From the cell containing the given text, extract its center point as (X, Y) coordinate. 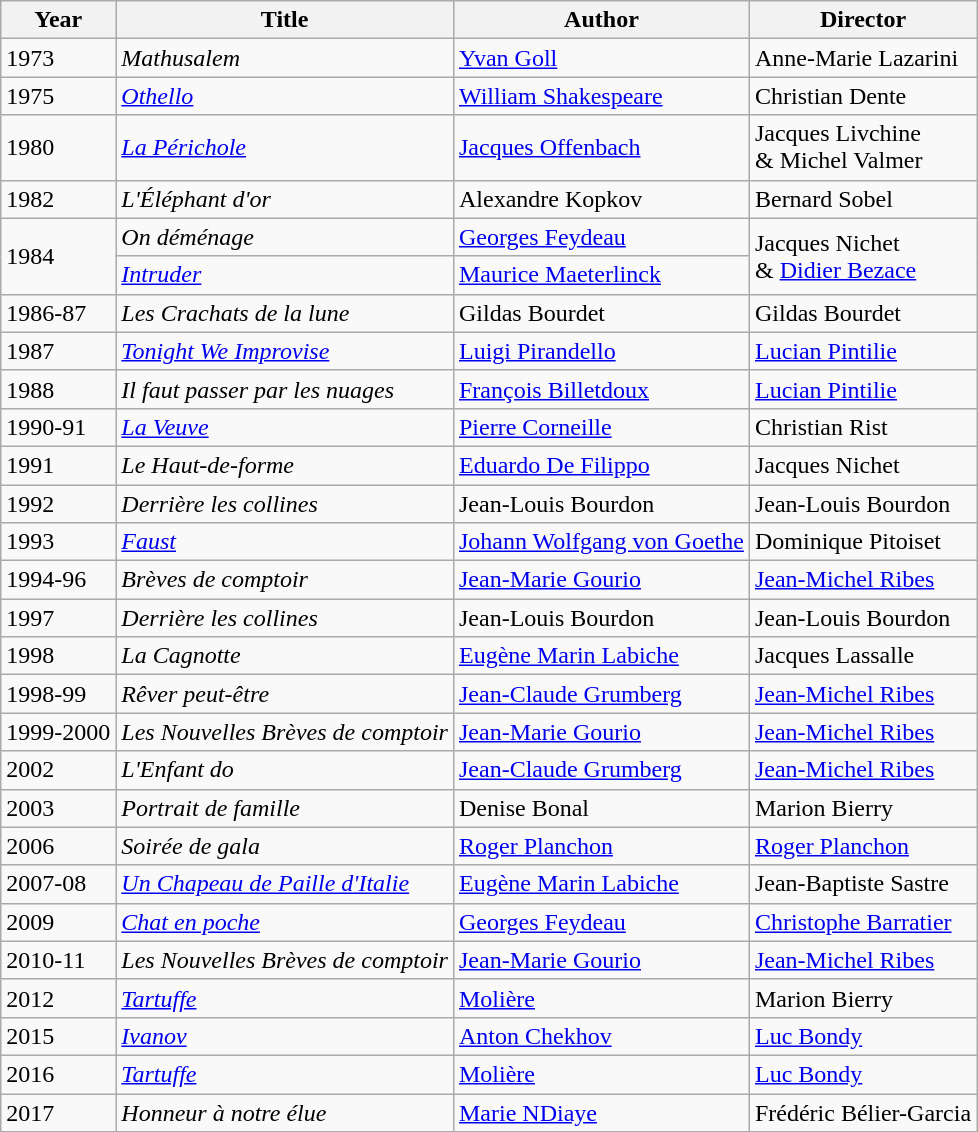
2007-08 (58, 884)
Faust (285, 542)
Mathusalem (285, 58)
Jean-Baptiste Sastre (862, 884)
Jacques Nichet (862, 465)
Marie NDiaye (601, 1113)
1991 (58, 465)
Title (285, 20)
2016 (58, 1074)
Tonight We Improvise (285, 351)
2017 (58, 1113)
Alexandre Kopkov (601, 199)
Christian Dente (862, 96)
Anne-Marie Lazarini (862, 58)
Chat en poche (285, 922)
Othello (285, 96)
Le Haut-de-forme (285, 465)
1994-96 (58, 580)
Portrait de famille (285, 808)
Les Crachats de la lune (285, 313)
2010-11 (58, 960)
1987 (58, 351)
Bernard Sobel (862, 199)
On déménage (285, 237)
2003 (58, 808)
Jacques Livchine & Michel Valmer (862, 148)
Author (601, 20)
1998-99 (58, 694)
Frédéric Bélier-Garcia (862, 1113)
1999-2000 (58, 732)
L'Enfant do (285, 770)
La Cagnotte (285, 656)
Denise Bonal (601, 808)
1980 (58, 148)
2006 (58, 846)
2012 (58, 998)
1986-87 (58, 313)
Johann Wolfgang von Goethe (601, 542)
1975 (58, 96)
1988 (58, 389)
Christian Rist (862, 427)
Jacques Lassalle (862, 656)
1982 (58, 199)
Un Chapeau de Paille d'Italie (285, 884)
Honneur à notre élue (285, 1113)
2009 (58, 922)
1993 (58, 542)
Dominique Pitoiset (862, 542)
Il faut passer par les nuages (285, 389)
Ivanov (285, 1036)
La Périchole (285, 148)
Intruder (285, 275)
Christophe Barratier (862, 922)
Jacques Nichet & Didier Bezace (862, 256)
La Veuve (285, 427)
Soirée de gala (285, 846)
L'Éléphant d'or (285, 199)
1992 (58, 503)
William Shakespeare (601, 96)
Jacques Offenbach (601, 148)
Director (862, 20)
Brèves de comptoir (285, 580)
Luigi Pirandello (601, 351)
1998 (58, 656)
2015 (58, 1036)
1984 (58, 256)
1997 (58, 618)
Maurice Maeterlinck (601, 275)
Anton Chekhov (601, 1036)
Rêver peut-être (285, 694)
1990-91 (58, 427)
François Billetdoux (601, 389)
Yvan Goll (601, 58)
Year (58, 20)
2002 (58, 770)
Pierre Corneille (601, 427)
Eduardo De Filippo (601, 465)
1973 (58, 58)
